Search for the cell housing the specified text and yield its [X, Y] center coordinate. 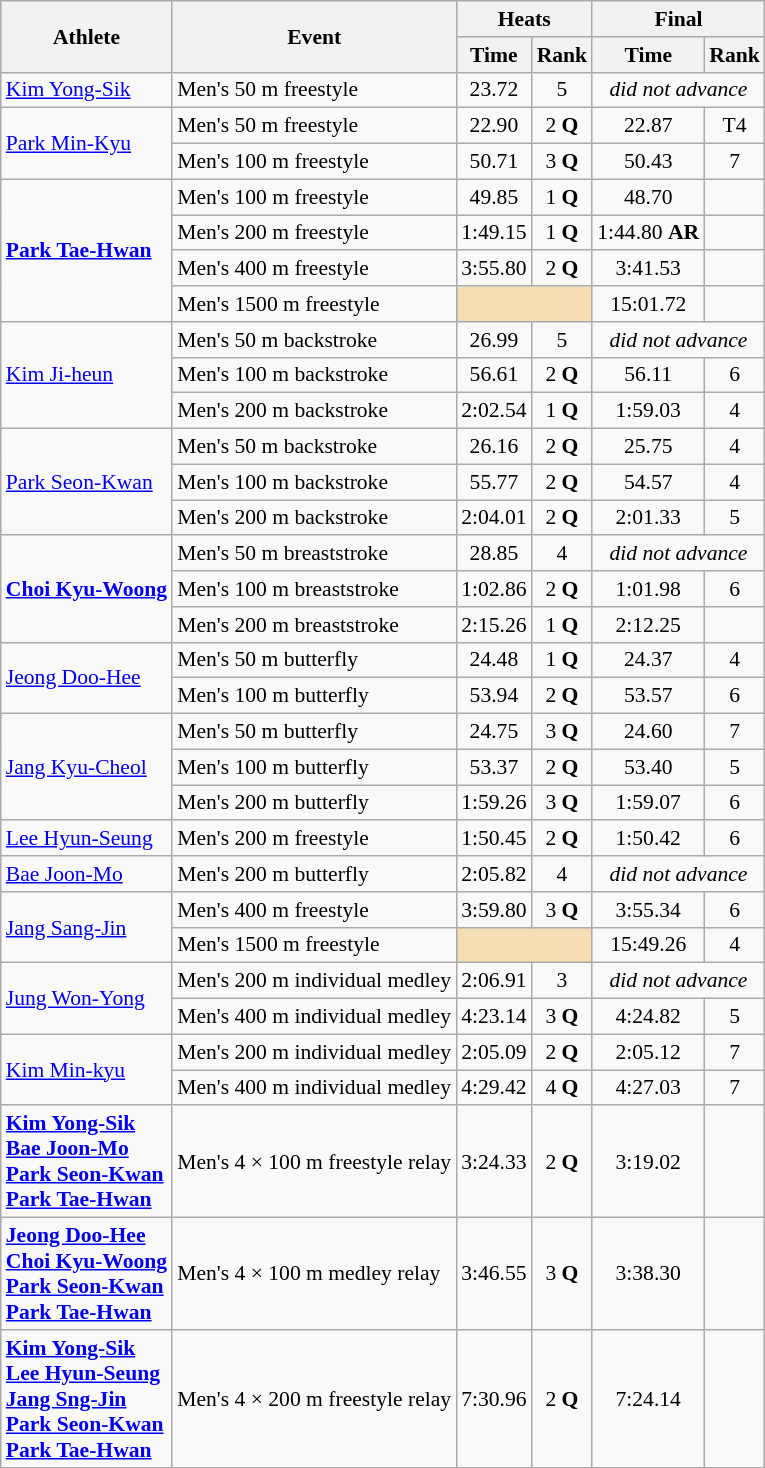
Lee Hyun-Seung [86, 839]
53.57 [648, 696]
50.71 [494, 162]
Event [314, 36]
24.75 [494, 732]
1:44.80 AR [648, 233]
3:59.80 [494, 910]
T4 [734, 126]
3:55.80 [494, 269]
1:01.98 [648, 589]
53.94 [494, 696]
Men's 4 × 200 m freestyle relay [314, 1399]
1:59.07 [648, 803]
56.11 [648, 375]
2:01.33 [648, 518]
49.85 [494, 197]
25.75 [648, 447]
3:24.33 [494, 1162]
26.16 [494, 447]
Men's 4 × 100 m freestyle relay [314, 1162]
56.61 [494, 375]
Final [678, 19]
Choi Kyu-Woong [86, 590]
Jeong Doo-Hee [86, 678]
Jeong Doo-HeeChoi Kyu-WoongPark Seon-KwanPark Tae-Hwan [86, 1274]
Athlete [86, 36]
2:02.54 [494, 411]
Park Min-Kyu [86, 144]
Kim Ji-heun [86, 376]
3:38.30 [648, 1274]
Park Seon-Kwan [86, 482]
4:29.42 [494, 1088]
Men's 50 m breaststroke [314, 554]
4 Q [562, 1088]
Park Tae-Hwan [86, 250]
Kim Yong-SikLee Hyun-SeungJang Sng-JinPark Seon-KwanPark Tae-Hwan [86, 1399]
Men's 100 m breaststroke [314, 589]
3:55.34 [648, 910]
3:19.02 [648, 1162]
Bae Joon-Mo [86, 874]
2:05.09 [494, 1052]
53.40 [648, 767]
1:49.15 [494, 233]
Kim Yong-Sik [86, 90]
Men's 4 × 100 m medley relay [314, 1274]
2:06.91 [494, 981]
7:24.14 [648, 1399]
2:04.01 [494, 518]
Jung Won-Yong [86, 998]
Heats [524, 19]
48.70 [648, 197]
55.77 [494, 482]
3:41.53 [648, 269]
23.72 [494, 90]
1:50.45 [494, 839]
24.48 [494, 660]
15:49.26 [648, 945]
2:12.25 [648, 625]
26.99 [494, 340]
3:46.55 [494, 1274]
15:01.72 [648, 304]
1:50.42 [648, 839]
Jang Kyu-Cheol [86, 768]
53.37 [494, 767]
1:59.26 [494, 803]
2:05.12 [648, 1052]
54.57 [648, 482]
28.85 [494, 554]
50.43 [648, 162]
24.37 [648, 660]
4:23.14 [494, 1017]
1:02.86 [494, 589]
2:05.82 [494, 874]
Kim Yong-SikBae Joon-MoPark Seon-KwanPark Tae-Hwan [86, 1162]
22.90 [494, 126]
22.87 [648, 126]
24.60 [648, 732]
Men's 200 m breaststroke [314, 625]
4:24.82 [648, 1017]
Jang Sang-Jin [86, 928]
4:27.03 [648, 1088]
Kim Min-kyu [86, 1070]
7:30.96 [494, 1399]
3 [562, 981]
1:59.03 [648, 411]
2:15.26 [494, 625]
